Capture the cell that displays the provided text and extract its (x, y) central coordinate. 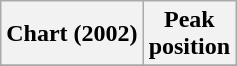
Chart (2002) (72, 34)
Peakposition (189, 34)
